Locate the cell with the specified text and output its (x, y) center coordinate. 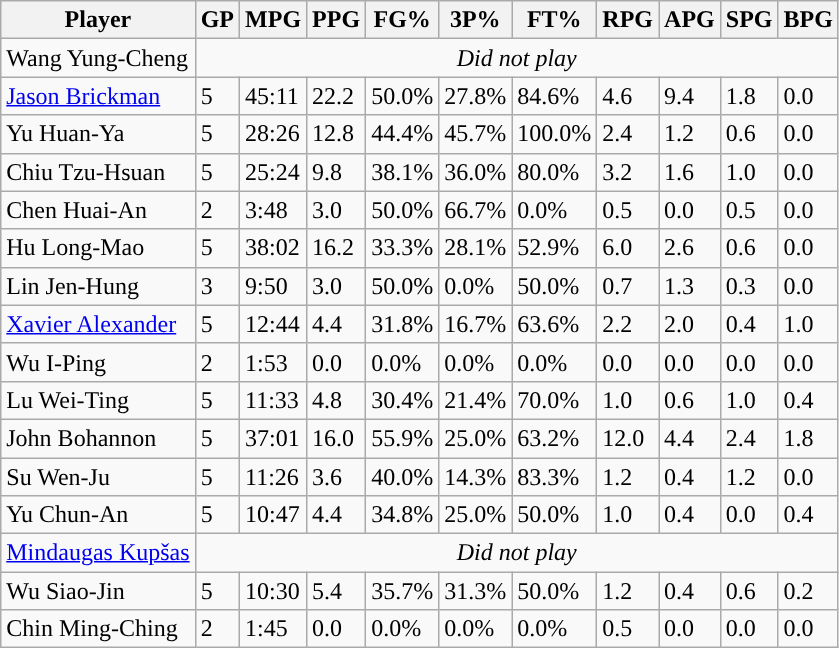
Yu Chun-An (98, 515)
John Bohannon (98, 438)
30.4% (402, 400)
21.4% (476, 400)
16.7% (476, 324)
31.3% (476, 591)
0.7 (628, 286)
1.6 (690, 172)
27.8% (476, 96)
31.8% (402, 324)
Wang Yung-Cheng (98, 58)
Chen Huai-An (98, 210)
38.1% (402, 172)
70.0% (554, 400)
9.8 (336, 172)
2.0 (690, 324)
100.0% (554, 134)
45.7% (476, 134)
PPG (336, 20)
BPG (808, 20)
16.2 (336, 248)
1:53 (274, 362)
52.9% (554, 248)
RPG (628, 20)
2.6 (690, 248)
10:47 (274, 515)
4.6 (628, 96)
FT% (554, 20)
3:48 (274, 210)
Player (98, 20)
5.4 (336, 591)
Lu Wei-Ting (98, 400)
Jason Brickman (98, 96)
45:11 (274, 96)
Hu Long-Mao (98, 248)
11:33 (274, 400)
12.0 (628, 438)
9.4 (690, 96)
Su Wen-Ju (98, 477)
35.7% (402, 591)
Wu Siao-Jin (98, 591)
3 (217, 286)
44.4% (402, 134)
4.8 (336, 400)
0.3 (749, 286)
SPG (749, 20)
APG (690, 20)
1:45 (274, 629)
37:01 (274, 438)
Lin Jen-Hung (98, 286)
11:26 (274, 477)
22.2 (336, 96)
Xavier Alexander (98, 324)
16.0 (336, 438)
3.6 (336, 477)
84.6% (554, 96)
FG% (402, 20)
MPG (274, 20)
33.3% (402, 248)
40.0% (402, 477)
Chiu Tzu-Hsuan (98, 172)
28:26 (274, 134)
0.2 (808, 591)
55.9% (402, 438)
Mindaugas Kupšas (98, 553)
Chin Ming-Ching (98, 629)
6.0 (628, 248)
3.2 (628, 172)
2.2 (628, 324)
63.6% (554, 324)
10:30 (274, 591)
66.7% (476, 210)
GP (217, 20)
38:02 (274, 248)
25:24 (274, 172)
63.2% (554, 438)
28.1% (476, 248)
3P% (476, 20)
36.0% (476, 172)
83.3% (554, 477)
34.8% (402, 515)
Wu I-Ping (98, 362)
80.0% (554, 172)
1.3 (690, 286)
Yu Huan-Ya (98, 134)
12.8 (336, 134)
12:44 (274, 324)
9:50 (274, 286)
14.3% (476, 477)
